Determine the (X, Y) coordinate at the center of the cell enclosing the given text.  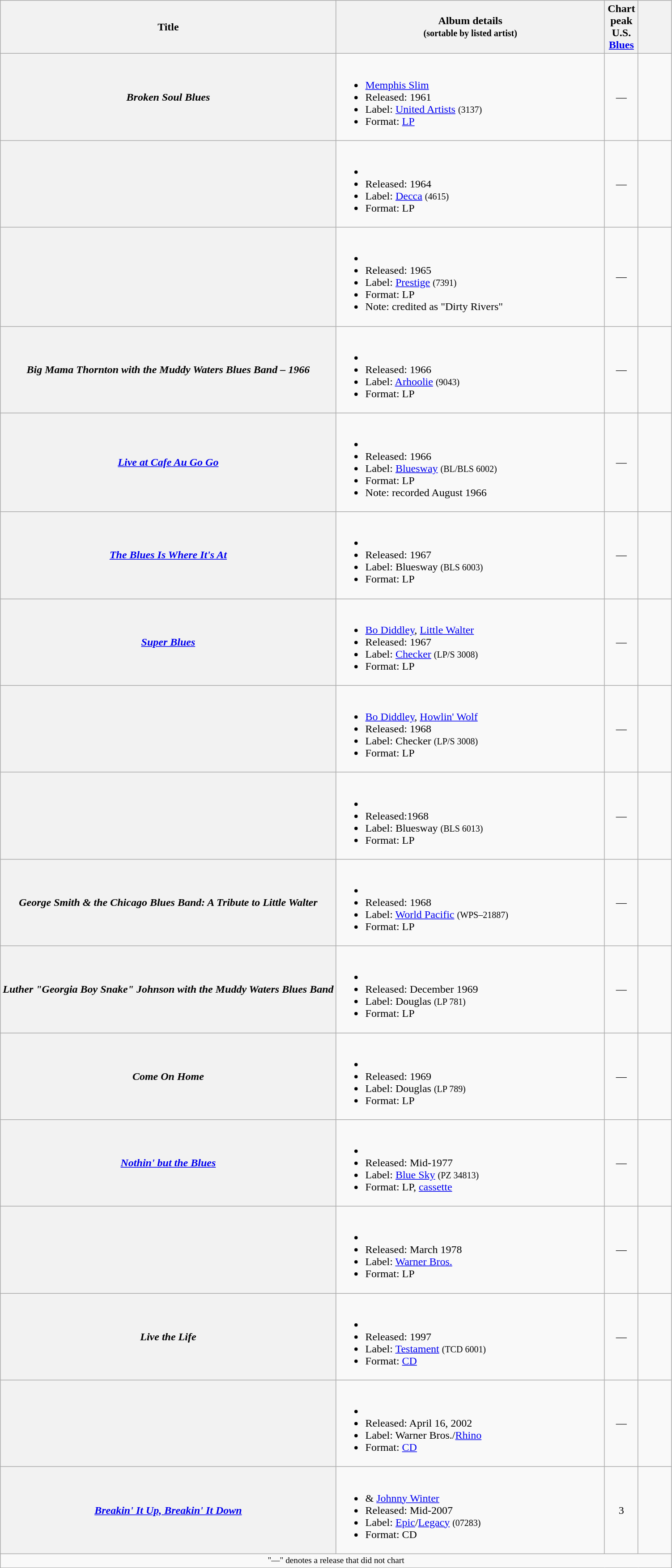
Bo Diddley, Little WalterReleased: 1967Label: Checker (LP/S 3008)Format: LP (470, 642)
Super Blues (168, 642)
Live the Life (168, 1337)
Bo Diddley, Howlin' WolfReleased: 1968Label: Checker (LP/S 3008)Format: LP (470, 729)
Memphis SlimReleased: 1961Label: United Artists (3137)Format: LP (470, 97)
Live at Cafe Au Go Go (168, 463)
Released: December 1969Label: Douglas (LP 781)Format: LP (470, 989)
ChartpeakU.S.Blues (621, 27)
Nothin' but the Blues (168, 1163)
Released: 1964Label: Decca (4615)Format: LP (470, 184)
Released: Mid-1977Label: Blue Sky (PZ 34813)Format: LP, cassette (470, 1163)
Album details(sortable by listed artist) (470, 27)
Released: 1965Label: Prestige (7391)Format: LPNote: credited as "Dirty Rivers" (470, 276)
George Smith & the Chicago Blues Band: A Tribute to Little Walter (168, 902)
"—" denotes a release that did not chart (336, 1561)
Released: 1997Label: Testament (TCD 6001)Format: CD (470, 1337)
Released: 1966Label: Bluesway (BL/BLS 6002)Format: LPNote: recorded August 1966 (470, 463)
Released: 1967Label: Bluesway (BLS 6003)Format: LP (470, 555)
Released: March 1978Label: Warner Bros.Format: LP (470, 1250)
Luther "Georgia Boy Snake" Johnson with the Muddy Waters Blues Band (168, 989)
Released: 1969Label: Douglas (LP 789)Format: LP (470, 1076)
Released: April 16, 2002Label: Warner Bros./RhinoFormat: CD (470, 1424)
Come On Home (168, 1076)
The Blues Is Where It's At (168, 555)
Breakin' It Up, Breakin' It Down (168, 1510)
Title (168, 27)
Released:1968Label: Bluesway (BLS 6013)Format: LP (470, 816)
Released: 1968Label: World Pacific (WPS–21887)Format: LP (470, 902)
Released: 1966Label: Arhoolie (9043)Format: LP (470, 370)
Broken Soul Blues (168, 97)
& Johnny WinterReleased: Mid-2007Label: Epic/Legacy (07283)Format: CD (470, 1510)
Big Mama Thornton with the Muddy Waters Blues Band – 1966 (168, 370)
3 (621, 1510)
